Extract the (x, y) coordinate from the center of the cell holding the provided text.  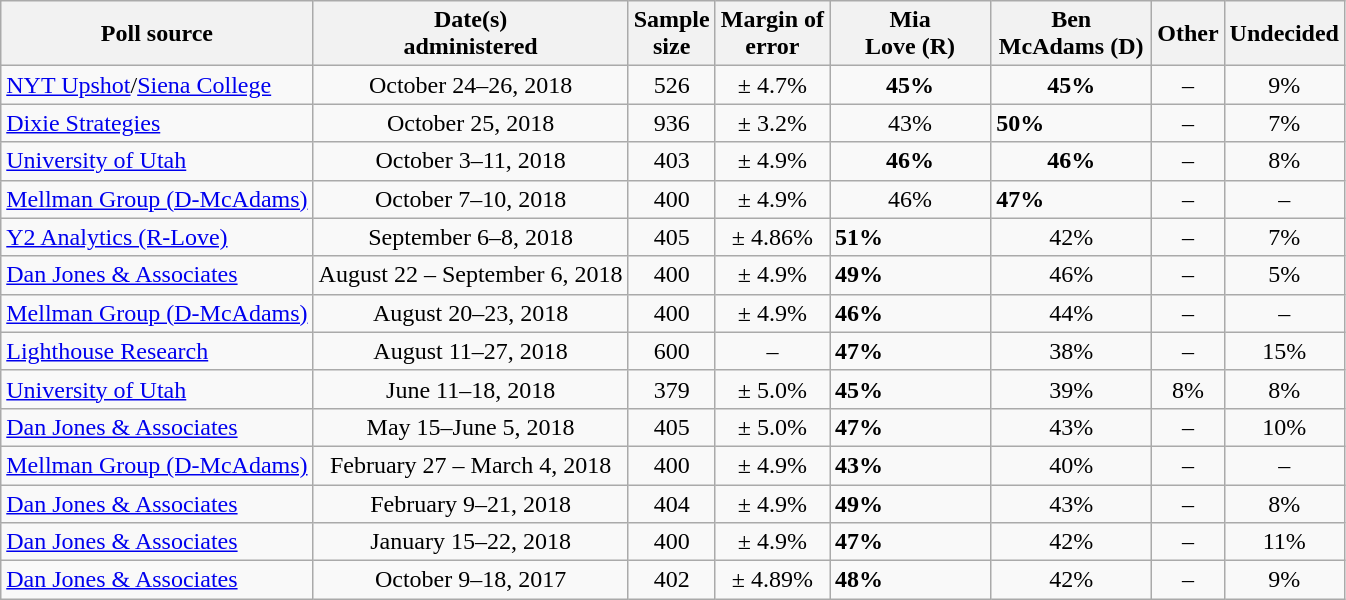
May 15–June 5, 2018 (470, 427)
600 (672, 351)
Margin oferror (772, 34)
936 (672, 123)
October 24–26, 2018 (470, 85)
402 (672, 580)
February 27 – March 4, 2018 (470, 465)
January 15–22, 2018 (470, 542)
NYT Upshot/Siena College (157, 85)
± 4.7% (772, 85)
50% (1072, 123)
MiaLove (R) (910, 34)
Samplesize (672, 34)
± 4.89% (772, 580)
11% (1284, 542)
August 11–27, 2018 (470, 351)
Date(s)administered (470, 34)
June 11–18, 2018 (470, 389)
Undecided (1284, 34)
February 9–21, 2018 (470, 503)
526 (672, 85)
September 6–8, 2018 (470, 237)
403 (672, 161)
38% (1072, 351)
October 7–10, 2018 (470, 199)
± 4.86% (772, 237)
± 3.2% (772, 123)
August 20–23, 2018 (470, 313)
Other (1188, 34)
BenMcAdams (D) (1072, 34)
October 3–11, 2018 (470, 161)
October 25, 2018 (470, 123)
10% (1284, 427)
404 (672, 503)
Y2 Analytics (R-Love) (157, 237)
August 22 – September 6, 2018 (470, 275)
Lighthouse Research (157, 351)
379 (672, 389)
44% (1072, 313)
5% (1284, 275)
Dixie Strategies (157, 123)
October 9–18, 2017 (470, 580)
39% (1072, 389)
15% (1284, 351)
Poll source (157, 34)
48% (910, 580)
40% (1072, 465)
51% (910, 237)
